From the cell containing the given text, extract its center point as (X, Y) coordinate. 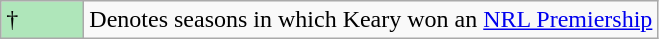
Denotes seasons in which Keary won an NRL Premiership (371, 20)
† (42, 20)
